Provide the [X, Y] coordinate of the cell's center where the given text is located.  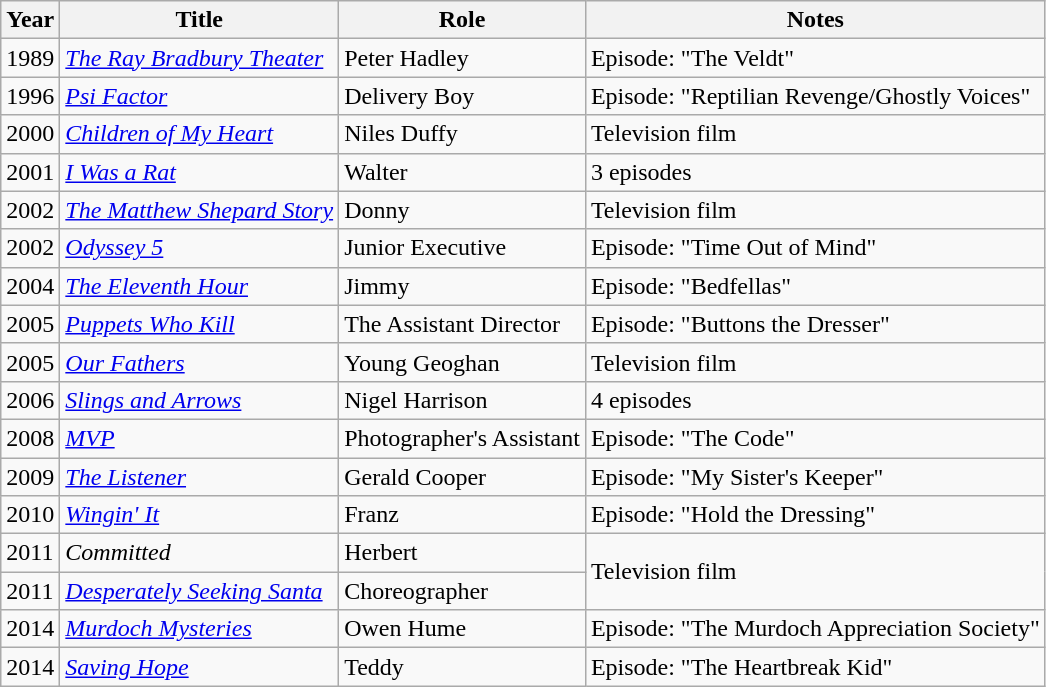
The Ray Bradbury Theater [200, 58]
MVP [200, 438]
Episode: "Bedfellas" [815, 286]
Peter Hadley [462, 58]
Episode: "Reptilian Revenge/Ghostly Voices" [815, 96]
2006 [30, 400]
2001 [30, 172]
Choreographer [462, 591]
2008 [30, 438]
Episode: "Hold the Dressing" [815, 515]
Saving Hope [200, 667]
Episode: "Time Out of Mind" [815, 248]
The Assistant Director [462, 324]
Wingin' It [200, 515]
Title [200, 20]
Desperately Seeking Santa [200, 591]
Teddy [462, 667]
Notes [815, 20]
Gerald Cooper [462, 477]
The Eleventh Hour [200, 286]
1989 [30, 58]
2009 [30, 477]
Young Geoghan [462, 362]
Episode: "The Veldt" [815, 58]
2000 [30, 134]
Puppets Who Kill [200, 324]
Murdoch Mysteries [200, 629]
The Listener [200, 477]
Odyssey 5 [200, 248]
Delivery Boy [462, 96]
Nigel Harrison [462, 400]
Photographer's Assistant [462, 438]
Episode: "The Murdoch Appreciation Society" [815, 629]
Episode: "My Sister's Keeper" [815, 477]
Episode: "Buttons the Dresser" [815, 324]
Committed [200, 553]
The Matthew Shepard Story [200, 210]
Psi Factor [200, 96]
Year [30, 20]
Franz [462, 515]
2004 [30, 286]
Episode: "The Code" [815, 438]
Walter [462, 172]
1996 [30, 96]
Junior Executive [462, 248]
2010 [30, 515]
3 episodes [815, 172]
Herbert [462, 553]
Slings and Arrows [200, 400]
Episode: "The Heartbreak Kid" [815, 667]
Role [462, 20]
I Was a Rat [200, 172]
Our Fathers [200, 362]
4 episodes [815, 400]
Jimmy [462, 286]
Children of My Heart [200, 134]
Niles Duffy [462, 134]
Owen Hume [462, 629]
Donny [462, 210]
